Determine the (x, y) coordinate at the center of the cell enclosing the given text.  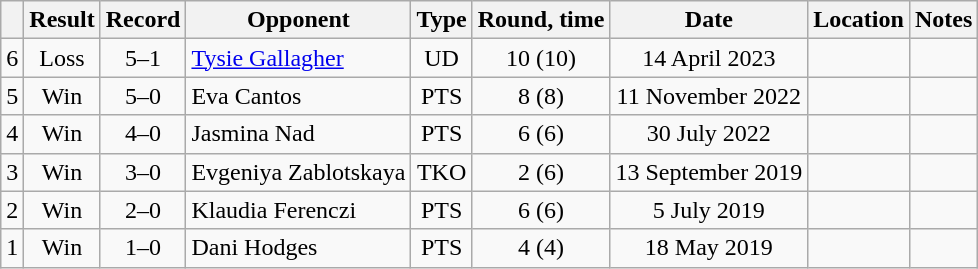
5 (12, 96)
Date (709, 20)
11 November 2022 (709, 96)
2–0 (143, 210)
5 July 2019 (709, 210)
2 (6) (541, 172)
Opponent (298, 20)
1–0 (143, 248)
3–0 (143, 172)
Location (859, 20)
Evgeniya Zablotskaya (298, 172)
5–1 (143, 58)
6 (12, 58)
1 (12, 248)
8 (8) (541, 96)
Klaudia Ferenczi (298, 210)
5–0 (143, 96)
TKO (442, 172)
Notes (943, 20)
Type (442, 20)
Round, time (541, 20)
18 May 2019 (709, 248)
Jasmina Nad (298, 134)
Eva Cantos (298, 96)
4 (12, 134)
UD (442, 58)
4 (4) (541, 248)
Record (143, 20)
Result (62, 20)
2 (12, 210)
4–0 (143, 134)
30 July 2022 (709, 134)
Tysie Gallagher (298, 58)
Loss (62, 58)
Dani Hodges (298, 248)
10 (10) (541, 58)
14 April 2023 (709, 58)
3 (12, 172)
13 September 2019 (709, 172)
